Identify which cell holds the provided text, then report its [x, y] central coordinate. 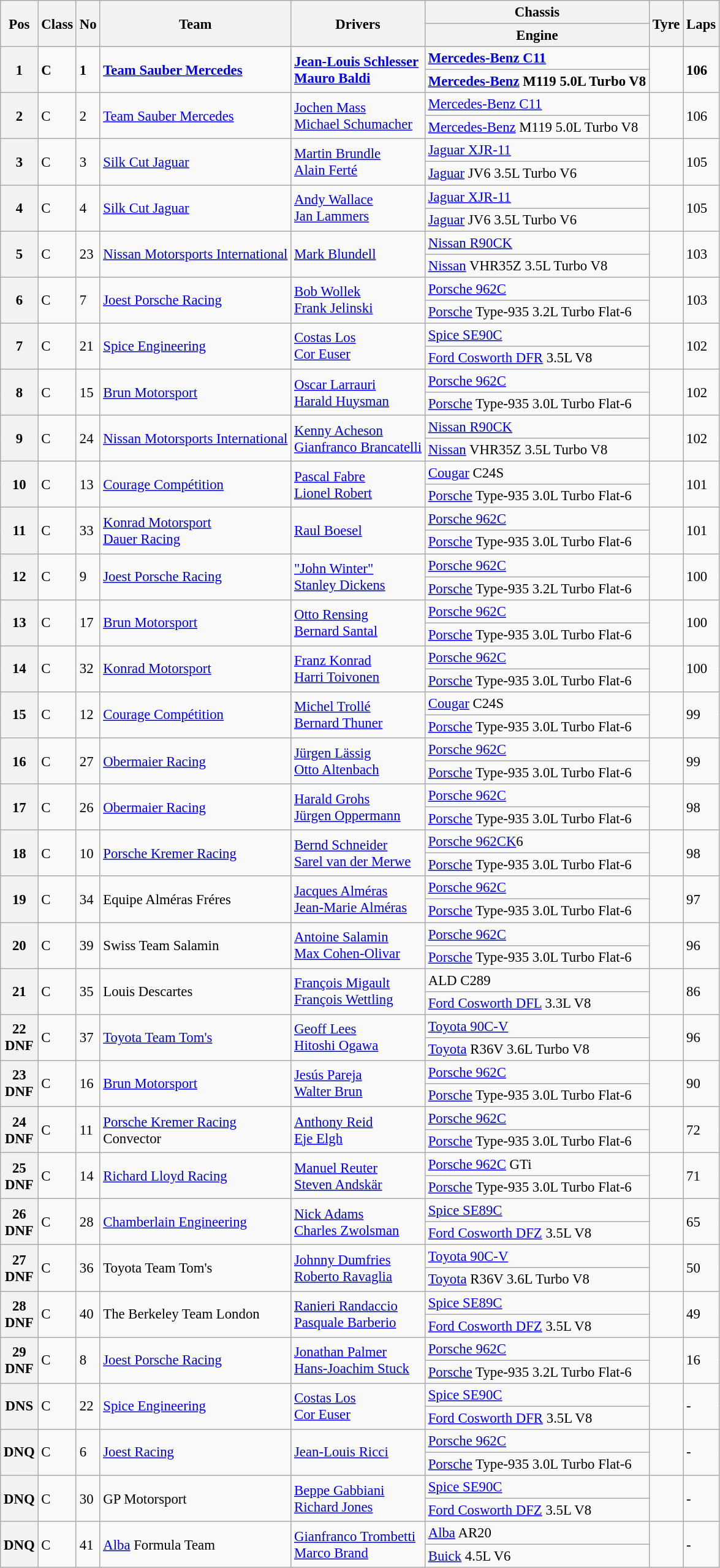
Bob Wollek Frank Jelinski [358, 300]
Laps [701, 23]
ALD C289 [537, 980]
35 [88, 992]
Porsche 962C GTi [537, 1165]
Alba AR20 [537, 1533]
Franz Konrad Harri Toivonen [358, 669]
Kenny Acheson Gianfranco Brancatelli [358, 439]
Mark Blundell [358, 254]
Martin Brundle Alain Ferté [358, 162]
39 [88, 945]
Konrad Motorsport [195, 669]
Buick 4.5L V6 [537, 1556]
Nick Adams Charles Zwolsman [358, 1222]
Ford Cosworth DFL 3.3L V8 [537, 1003]
Richard Lloyd Racing [195, 1176]
Jürgen Lässig Otto Altenbach [358, 761]
Jean-Louis Ricci [358, 1453]
Gianfranco Trombetti Marco Brand [358, 1545]
Jesús Pareja Walter Brun [358, 1084]
Beppe Gabbiani Richard Jones [358, 1498]
86 [701, 992]
Equipe Alméras Fréres [195, 900]
François Migault François Wettling [358, 992]
Jean-Louis Schlesser Mauro Baldi [358, 70]
Team [195, 23]
23 [88, 254]
22 [88, 1406]
Louis Descartes [195, 992]
Class [58, 23]
25DNF [20, 1176]
Porsche Kremer Racing [195, 853]
72 [701, 1129]
Pos [20, 23]
Jonathan Palmer Hans-Joachim Stuck [358, 1360]
Manuel Reuter Steven Andskär [358, 1176]
26DNF [20, 1222]
33 [88, 531]
Chassis [537, 12]
32 [88, 669]
26 [88, 807]
30 [88, 1498]
DNS [20, 1406]
29DNF [20, 1360]
27DNF [20, 1268]
Pascal Fabre Lionel Robert [358, 484]
Bernd Schneider Sarel van der Merwe [358, 853]
No [88, 23]
Ranieri Randaccio Pasquale Barberio [358, 1314]
71 [701, 1176]
5 [20, 254]
97 [701, 900]
Johnny Dumfries Roberto Ravaglia [358, 1268]
22DNF [20, 1037]
Joest Racing [195, 1453]
49 [701, 1314]
Drivers [358, 23]
Michel Trollé Bernard Thuner [358, 715]
The Berkeley Team London [195, 1314]
Harald Grohs Jürgen Oppermann [358, 807]
Konrad Motorsport Dauer Racing [195, 531]
Oscar Larrauri Harald Huysman [358, 392]
Tyre [665, 23]
24DNF [20, 1129]
37 [88, 1037]
28DNF [20, 1314]
Chamberlain Engineering [195, 1222]
90 [701, 1084]
Anthony Reid Eje Elgh [358, 1129]
Jacques Alméras Jean-Marie Alméras [358, 900]
Swiss Team Salamin [195, 945]
Porsche 962CK6 [537, 842]
GP Motorsport [195, 1498]
36 [88, 1268]
Antoine Salamin Max Cohen-Olivar [358, 945]
20 [20, 945]
Porsche Kremer Racing Convector [195, 1129]
Jochen Mass Michael Schumacher [358, 115]
24 [88, 439]
28 [88, 1222]
"John Winter" Stanley Dickens [358, 576]
27 [88, 761]
23DNF [20, 1084]
40 [88, 1314]
19 [20, 900]
Andy Wallace Jan Lammers [358, 208]
65 [701, 1222]
41 [88, 1545]
Otto Rensing Bernard Santal [358, 623]
Engine [537, 36]
18 [20, 853]
50 [701, 1268]
34 [88, 900]
Raul Boesel [358, 531]
Geoff Lees Hitoshi Ogawa [358, 1037]
Alba Formula Team [195, 1545]
